Provide the [X, Y] coordinate of the cell's center where the given text is located.  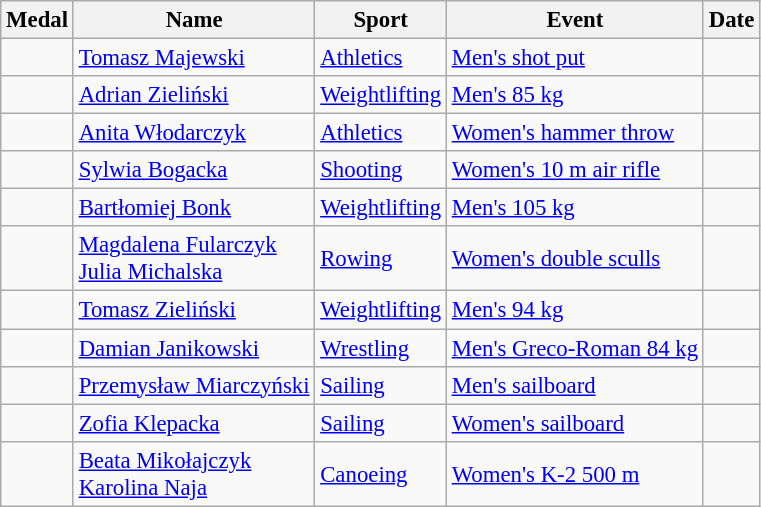
Men's 105 kg [574, 208]
Women's double sculls [574, 258]
Damian Janikowski [194, 348]
Men's 85 kg [574, 95]
Men's 94 kg [574, 310]
Sport [381, 20]
Women's 10 m air rifle [574, 170]
Wrestling [381, 348]
Shooting [381, 170]
Przemysław Miarczyński [194, 385]
Medal [38, 20]
Adrian Zieliński [194, 95]
Rowing [381, 258]
Tomasz Majewski [194, 58]
Women's hammer throw [574, 133]
Bartłomiej Bonk [194, 208]
Tomasz Zieliński [194, 310]
Men's Greco-Roman 84 kg [574, 348]
Sylwia Bogacka [194, 170]
Men's shot put [574, 58]
Zofia Klepacka [194, 423]
Canoeing [381, 474]
Event [574, 20]
Name [194, 20]
Magdalena FularczykJulia Michalska [194, 258]
Beata MikołajczykKarolina Naja [194, 474]
Date [731, 20]
Men's sailboard [574, 385]
Women's sailboard [574, 423]
Women's K-2 500 m [574, 474]
Anita Włodarczyk [194, 133]
